Locate the cell with the specified text and output its [X, Y] center coordinate. 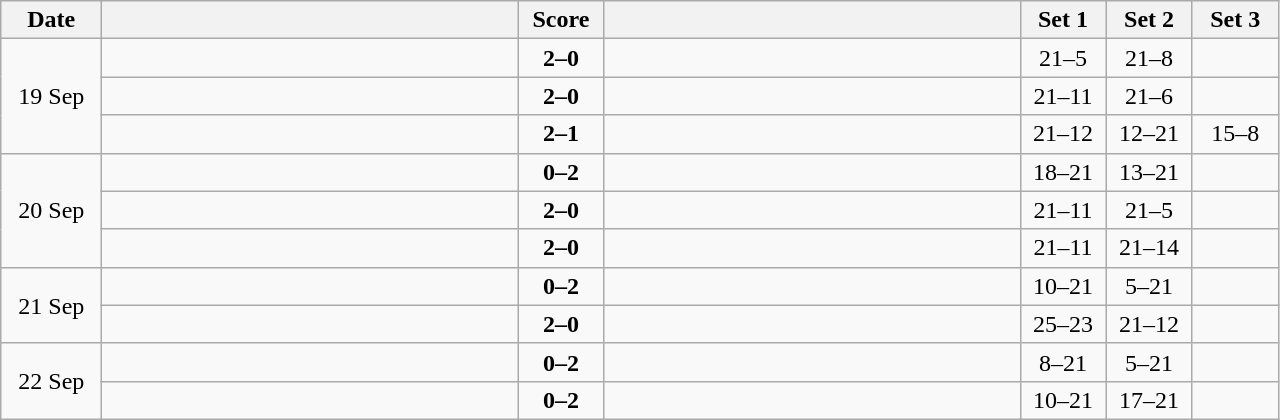
Score [561, 20]
8–21 [1063, 362]
15–8 [1235, 134]
Set 2 [1149, 20]
21–6 [1149, 96]
12–21 [1149, 134]
25–23 [1063, 324]
Set 1 [1063, 20]
Date [52, 20]
13–21 [1149, 172]
19 Sep [52, 96]
21–14 [1149, 248]
21 Sep [52, 305]
20 Sep [52, 210]
21–8 [1149, 58]
2–1 [561, 134]
17–21 [1149, 400]
18–21 [1063, 172]
Set 3 [1235, 20]
22 Sep [52, 381]
